Identify which cell holds the provided text, then report its (x, y) central coordinate. 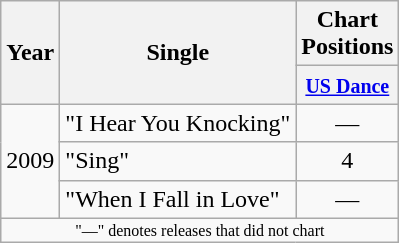
Single (178, 52)
4 (348, 161)
"I Hear You Knocking" (178, 123)
"When I Fall in Love" (178, 199)
Chart Positions (348, 34)
Year (30, 52)
2009 (30, 161)
US Dance (348, 85)
"—" denotes releases that did not chart (200, 230)
"Sing" (178, 161)
